Identify which cell holds the provided text, then report its (x, y) central coordinate. 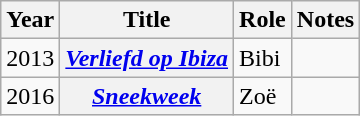
Verliefd op Ibiza (147, 58)
Sneekweek (147, 96)
Bibi (263, 58)
Zoë (263, 96)
Year (30, 20)
Notes (325, 20)
Role (263, 20)
2016 (30, 96)
2013 (30, 58)
Title (147, 20)
